For the text-containing cell, return its midpoint in [X, Y] coordinate format. 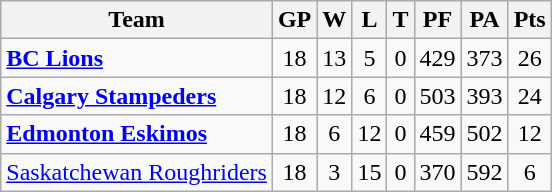
373 [484, 58]
L [370, 20]
PF [438, 20]
Pts [530, 20]
429 [438, 58]
Team [137, 20]
15 [370, 172]
Saskatchewan Roughriders [137, 172]
370 [438, 172]
24 [530, 96]
503 [438, 96]
502 [484, 134]
13 [334, 58]
W [334, 20]
459 [438, 134]
GP [294, 20]
PA [484, 20]
Calgary Stampeders [137, 96]
Edmonton Eskimos [137, 134]
3 [334, 172]
26 [530, 58]
BC Lions [137, 58]
5 [370, 58]
393 [484, 96]
592 [484, 172]
T [400, 20]
